Extract the [X, Y] coordinate from the center of the cell holding the provided text.  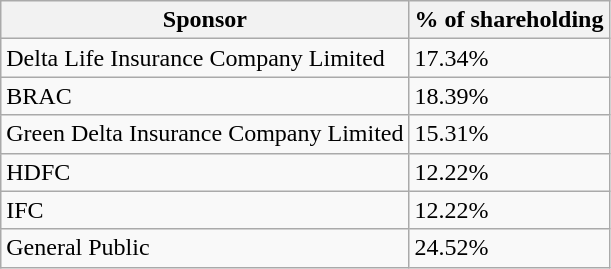
HDFC [205, 172]
Green Delta Insurance Company Limited [205, 134]
BRAC [205, 96]
18.39% [509, 96]
17.34% [509, 58]
24.52% [509, 248]
Delta Life Insurance Company Limited [205, 58]
IFC [205, 210]
Sponsor [205, 20]
General Public [205, 248]
% of shareholding [509, 20]
15.31% [509, 134]
